Find where the given text appears and provide that cell's center as (x, y) coordinate. 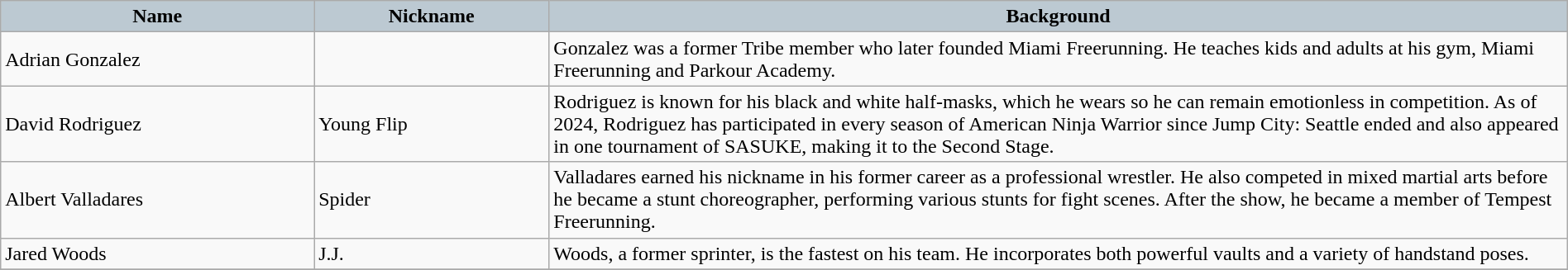
Jared Woods (157, 253)
Background (1059, 17)
Spider (432, 200)
Young Flip (432, 124)
Name (157, 17)
Woods, a former sprinter, is the fastest on his team. He incorporates both powerful vaults and a variety of handstand poses. (1059, 253)
Nickname (432, 17)
Gonzalez was a former Tribe member who later founded Miami Freerunning. He teaches kids and adults at his gym, Miami Freerunning and Parkour Academy. (1059, 59)
Adrian Gonzalez (157, 59)
David Rodriguez (157, 124)
Albert Valladares (157, 200)
J.J. (432, 253)
